Return the [x, y] coordinate for the center point of the cell that contains the specified text.  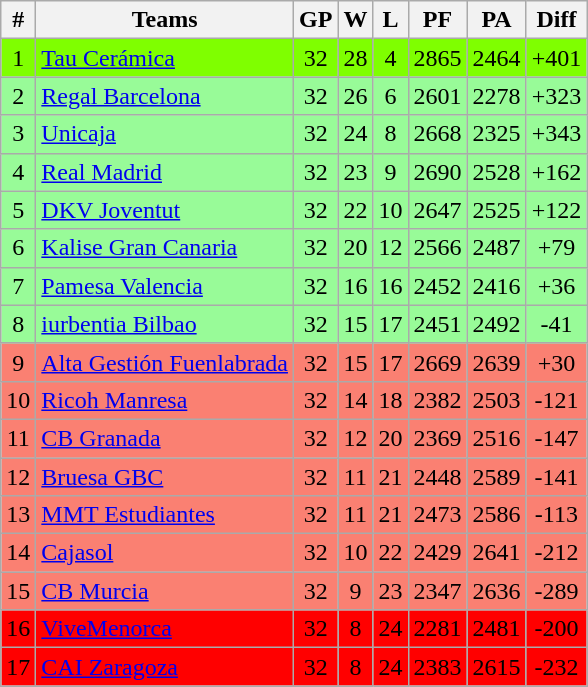
+36 [556, 286]
2 [18, 96]
Kalise Gran Canaria [165, 248]
+343 [556, 134]
2347 [438, 591]
iurbentia Bilbao [165, 324]
2516 [496, 438]
MMT Estudiantes [165, 515]
2492 [496, 324]
2416 [496, 286]
2281 [438, 629]
2278 [496, 96]
2503 [496, 400]
2586 [496, 515]
2325 [496, 134]
-113 [556, 515]
-289 [556, 591]
13 [18, 515]
-232 [556, 667]
+79 [556, 248]
CB Murcia [165, 591]
2383 [438, 667]
DKV Joventut [165, 210]
2669 [438, 362]
L [390, 20]
2473 [438, 515]
1 [18, 58]
+122 [556, 210]
2641 [496, 553]
2451 [438, 324]
2601 [438, 96]
2615 [496, 667]
2369 [438, 438]
Pamesa Valencia [165, 286]
2528 [496, 172]
GP [315, 20]
5 [18, 210]
2382 [438, 400]
2464 [496, 58]
2589 [496, 477]
Regal Barcelona [165, 96]
+30 [556, 362]
7 [18, 286]
-147 [556, 438]
CAI Zaragoza [165, 667]
2566 [438, 248]
Real Madrid [165, 172]
Diff [556, 20]
2668 [438, 134]
+323 [556, 96]
PA [496, 20]
-41 [556, 324]
26 [356, 96]
2525 [496, 210]
Ricoh Manresa [165, 400]
Bruesa GBC [165, 477]
PF [438, 20]
-200 [556, 629]
Cajasol [165, 553]
18 [390, 400]
Tau Cerámica [165, 58]
2690 [438, 172]
CB Granada [165, 438]
+401 [556, 58]
3 [18, 134]
2429 [438, 553]
Teams [165, 20]
-121 [556, 400]
W [356, 20]
Alta Gestión Fuenlabrada [165, 362]
-141 [556, 477]
ViveMenorca [165, 629]
Unicaja [165, 134]
2639 [496, 362]
-212 [556, 553]
# [18, 20]
2448 [438, 477]
+162 [556, 172]
2487 [496, 248]
2636 [496, 591]
2452 [438, 286]
2647 [438, 210]
2865 [438, 58]
2481 [496, 629]
28 [356, 58]
